Return (x, y) of the center of cell containing provided text 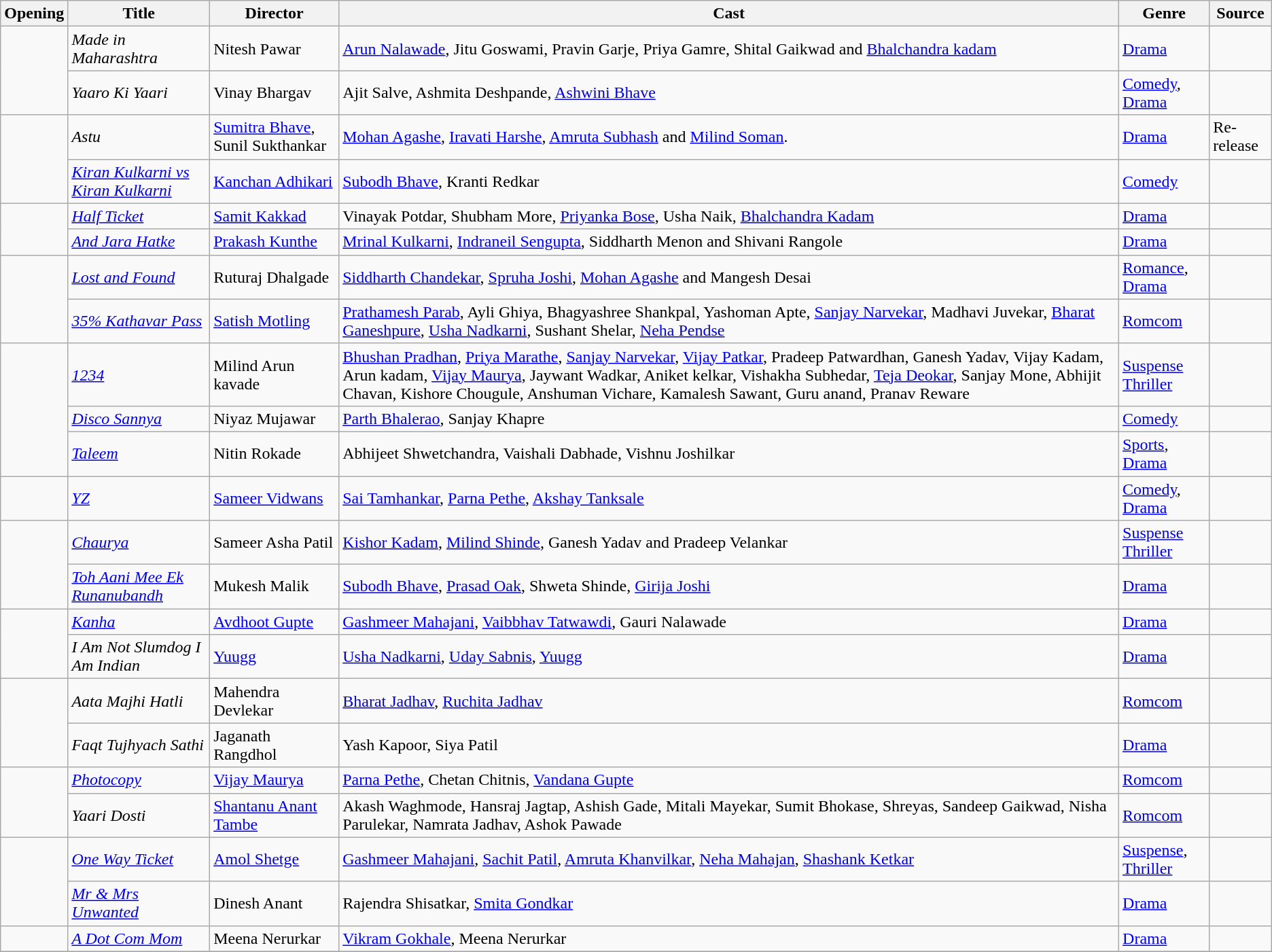
Ruturaj Dhalgade (275, 277)
Jaganath Rangdhol (275, 745)
Sameer Asha Patil (275, 542)
Subodh Bhave, Prasad Oak, Shweta Shinde, Girija Joshi (729, 587)
35% Kathavar Pass (139, 321)
Gashmeer Mahajani, Sachit Patil, Amruta Khanvilkar, Neha Mahajan, Shashank Ketkar (729, 859)
Meena Nerurkar (275, 938)
Photocopy (139, 780)
Vikram Gokhale, Meena Nerurkar (729, 938)
Yash Kapoor, Siya Patil (729, 745)
Made in Maharashtra (139, 49)
Nitin Rokade (275, 454)
Satish Motling (275, 321)
Source (1241, 14)
Shantanu Anant Tambe (275, 815)
Samit Kakkad (275, 216)
Re-release (1241, 137)
Niyaz Mujawar (275, 419)
Chaurya (139, 542)
Half Ticket (139, 216)
Toh Aani Mee Ek Runanubandh (139, 587)
Mukesh Malik (275, 587)
Nitesh Pawar (275, 49)
Prakash Kunthe (275, 242)
Ajit Salve, Ashmita Deshpande, Ashwini Bhave (729, 92)
Yaaro Ki Yaari (139, 92)
Vinay Bhargav (275, 92)
A Dot Com Mom (139, 938)
1234 (139, 374)
Lost and Found (139, 277)
YZ (139, 497)
Cast (729, 14)
Vinayak Potdar, Shubham More, Priyanka Bose, Usha Naik, Bhalchandra Kadam (729, 216)
Opening (34, 14)
Kishor Kadam, Milind Shinde, Ganesh Yadav and Pradeep Velankar (729, 542)
Sports, Drama (1165, 454)
Mahendra Devlekar (275, 701)
Mohan Agashe, Iravati Harshe, Amruta Subhash and Milind Soman. (729, 137)
Disco Sannya (139, 419)
Genre (1165, 14)
Dinesh Anant (275, 904)
Title (139, 14)
Suspense, Thriller (1165, 859)
Parth Bhalerao, Sanjay Khapre (729, 419)
I Am Not Slumdog I Am Indian (139, 656)
Mr & Mrs Unwanted (139, 904)
Astu (139, 137)
Gashmeer Mahajani, Vaibbhav Tatwawdi, Gauri Nalawade (729, 622)
Kiran Kulkarni vs Kiran Kulkarni (139, 181)
Director (275, 14)
One Way Ticket (139, 859)
Romance, Drama (1165, 277)
Subodh Bhave, Kranti Redkar (729, 181)
Kanha (139, 622)
Rajendra Shisatkar, Smita Gondkar (729, 904)
Mrinal Kulkarni, Indraneil Sengupta, Siddharth Menon and Shivani Rangole (729, 242)
Vijay Maurya (275, 780)
Usha Nadkarni, Uday Sabnis, Yuugg (729, 656)
Amol Shetge (275, 859)
Abhijeet Shwetchandra, Vaishali Dabhade, Vishnu Joshilkar (729, 454)
Taleem (139, 454)
Milind Arun kavade (275, 374)
Sai Tamhankar, Parna Pethe, Akshay Tanksale (729, 497)
And Jara Hatke (139, 242)
Yuugg (275, 656)
Arun Nalawade, Jitu Goswami, Pravin Garje, Priya Gamre, Shital Gaikwad and Bhalchandra kadam (729, 49)
Siddharth Chandekar, Spruha Joshi, Mohan Agashe and Mangesh Desai (729, 277)
Sumitra Bhave, Sunil Sukthankar (275, 137)
Sameer Vidwans (275, 497)
Faqt Tujhyach Sathi (139, 745)
Avdhoot Gupte (275, 622)
Aata Majhi Hatli (139, 701)
Parna Pethe, Chetan Chitnis, Vandana Gupte (729, 780)
Yaari Dosti (139, 815)
Kanchan Adhikari (275, 181)
Akash Waghmode, Hansraj Jagtap, Ashish Gade, Mitali Mayekar, Sumit Bhokase, Shreyas, Sandeep Gaikwad, Nisha Parulekar, Namrata Jadhav, Ashok Pawade (729, 815)
Bharat Jadhav, Ruchita Jadhav (729, 701)
